Identify which cell holds the provided text, then report its (x, y) central coordinate. 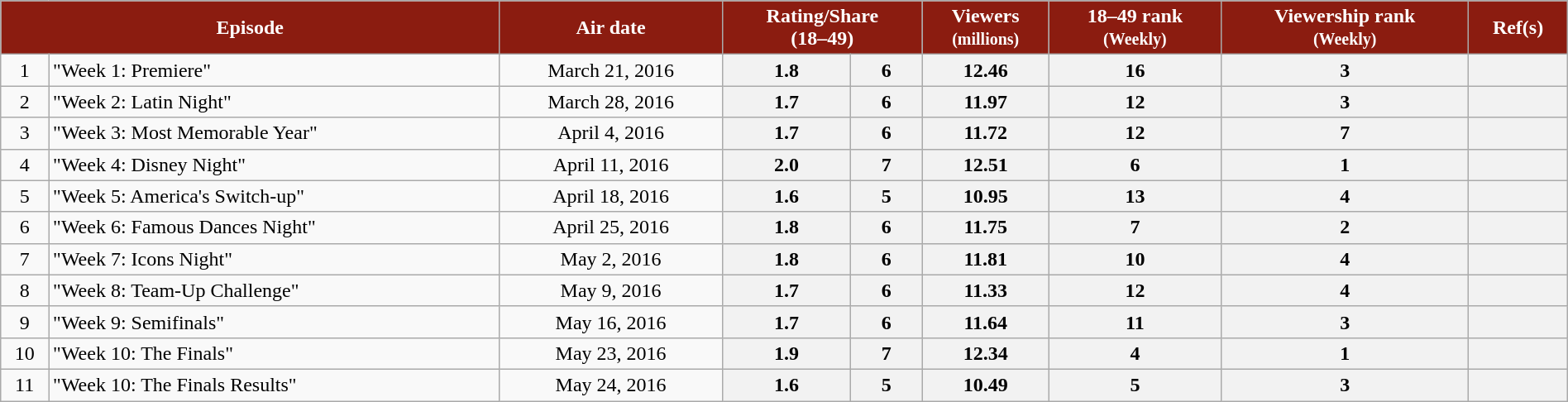
12.46 (986, 70)
9 (25, 322)
"Week 9: Semifinals" (275, 322)
12.34 (986, 353)
March 28, 2016 (611, 102)
March 21, 2016 (611, 70)
April 11, 2016 (611, 165)
2.0 (787, 165)
10.49 (986, 385)
11.64 (986, 322)
"Week 3: Most Memorable Year" (275, 133)
1.9 (787, 353)
Viewership rank(Weekly) (1345, 28)
May 9, 2016 (611, 290)
Rating/Share(18–49) (823, 28)
Viewers(millions) (986, 28)
11.33 (986, 290)
"Week 1: Premiere" (275, 70)
"Week 10: The Finals" (275, 353)
11.97 (986, 102)
May 23, 2016 (611, 353)
May 2, 2016 (611, 259)
8 (25, 290)
May 24, 2016 (611, 385)
"Week 8: Team-Up Challenge" (275, 290)
11.75 (986, 227)
18–49 rank(Weekly) (1135, 28)
April 25, 2016 (611, 227)
"Week 6: Famous Dances Night" (275, 227)
"Week 2: Latin Night" (275, 102)
11.72 (986, 133)
Air date (611, 28)
11.81 (986, 259)
"Week 5: America's Switch-up" (275, 196)
"Week 10: The Finals Results" (275, 385)
May 16, 2016 (611, 322)
Ref(s) (1518, 28)
"Week 4: Disney Night" (275, 165)
April 4, 2016 (611, 133)
13 (1135, 196)
"Week 7: Icons Night" (275, 259)
April 18, 2016 (611, 196)
10.95 (986, 196)
16 (1135, 70)
Episode (250, 28)
12.51 (986, 165)
